Scan for the cell matching the given text and deliver its [X, Y] coordinate at center. 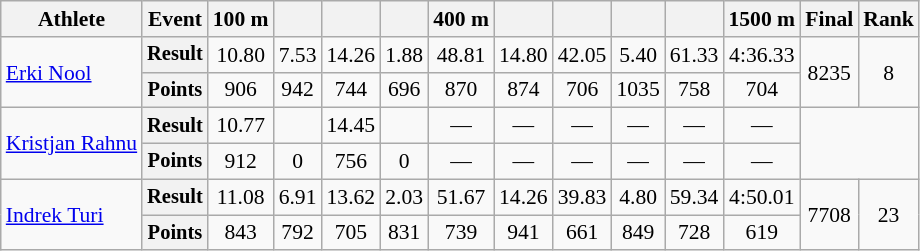
7.53 [298, 55]
706 [582, 90]
6.91 [298, 197]
Indrek Turi [72, 214]
48.81 [461, 55]
14.45 [352, 126]
906 [241, 90]
849 [638, 233]
8 [888, 72]
13.62 [352, 197]
704 [762, 90]
10.77 [241, 126]
941 [524, 233]
942 [298, 90]
7708 [829, 214]
10.80 [241, 55]
23 [888, 214]
756 [352, 162]
758 [694, 90]
59.34 [694, 197]
4:36.33 [762, 55]
843 [241, 233]
705 [352, 233]
728 [694, 233]
39.83 [582, 197]
Event [175, 19]
Erki Nool [72, 72]
Final [829, 19]
1.88 [404, 55]
61.33 [694, 55]
51.67 [461, 197]
792 [298, 233]
42.05 [582, 55]
Athlete [72, 19]
4.80 [638, 197]
14.80 [524, 55]
2.03 [404, 197]
11.08 [241, 197]
874 [524, 90]
8235 [829, 72]
Rank [888, 19]
619 [762, 233]
100 m [241, 19]
Kristjan Rahnu [72, 144]
696 [404, 90]
912 [241, 162]
5.40 [638, 55]
739 [461, 233]
744 [352, 90]
400 m [461, 19]
4:50.01 [762, 197]
661 [582, 233]
1500 m [762, 19]
831 [404, 233]
870 [461, 90]
1035 [638, 90]
